Detect which cell encompasses the target text, then output its [X, Y] center coordinate. 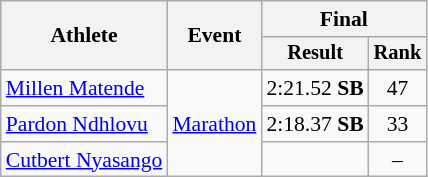
Rank [398, 54]
Millen Matende [84, 88]
Marathon [214, 124]
47 [398, 88]
2:18.37 SB [314, 124]
33 [398, 124]
Athlete [84, 36]
Event [214, 36]
Pardon Ndhlovu [84, 124]
Result [314, 54]
Final [344, 19]
2:21.52 SB [314, 88]
